Capture the cell that displays the provided text and extract its (X, Y) central coordinate. 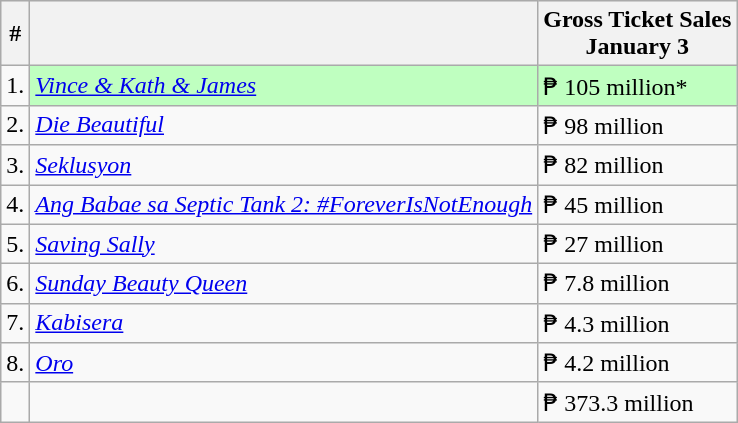
₱ 82 million (638, 165)
Sunday Beauty Queen (284, 284)
₱ 7.8 million (638, 284)
Ang Babae sa Septic Tank 2: #ForeverIsNotEnough (284, 204)
Saving Sally (284, 244)
7. (16, 323)
5. (16, 244)
6. (16, 284)
Oro (284, 363)
₱ 105 million* (638, 86)
# (16, 34)
3. (16, 165)
Gross Ticket SalesJanuary 3 (638, 34)
₱ 4.3 million (638, 323)
₱ 4.2 million (638, 363)
1. (16, 86)
₱ 98 million (638, 125)
2. (16, 125)
Kabisera (284, 323)
Vince & Kath & James (284, 86)
4. (16, 204)
8. (16, 363)
Seklusyon (284, 165)
₱ 27 million (638, 244)
₱ 45 million (638, 204)
₱ 373.3 million (638, 402)
Die Beautiful (284, 125)
